Pinpoint the cell where the given text exists, returning its [x, y] midpoint coordinate. 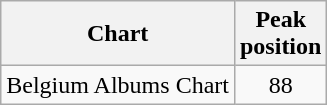
88 [280, 85]
Chart [118, 34]
Belgium Albums Chart [118, 85]
Peakposition [280, 34]
